Output the (X, Y) coordinate of the center of the cell containing the given text.  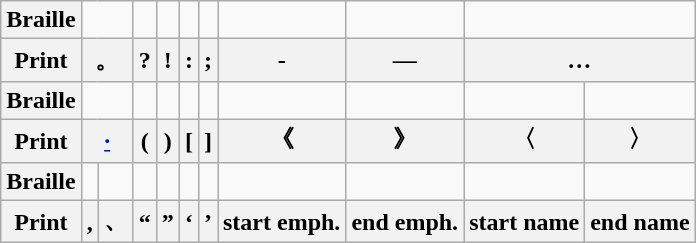
, (90, 222)
《 (282, 140)
[ (188, 140)
start emph. (282, 222)
: (188, 60)
〈 (524, 140)
》 (405, 140)
end emph. (405, 222)
( (144, 140)
? (144, 60)
! (168, 60)
’ (208, 222)
… (580, 60)
) (168, 140)
〉 (640, 140)
· (107, 140)
- (282, 60)
。 (107, 60)
] (208, 140)
‘ (188, 222)
start name (524, 222)
— (405, 60)
、 (116, 222)
; (208, 60)
end name (640, 222)
” (168, 222)
“ (144, 222)
